Locate the cell with the specified text and output its [X, Y] center coordinate. 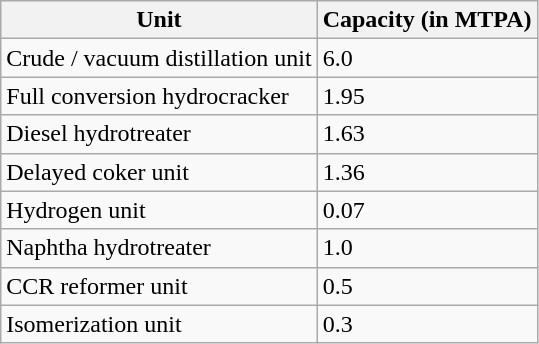
Full conversion hydrocracker [159, 96]
1.63 [427, 134]
6.0 [427, 58]
Unit [159, 20]
Crude / vacuum distillation unit [159, 58]
Delayed coker unit [159, 172]
Isomerization unit [159, 324]
1.95 [427, 96]
Capacity (in MTPA) [427, 20]
0.3 [427, 324]
Hydrogen unit [159, 210]
CCR reformer unit [159, 286]
Naphtha hydrotreater [159, 248]
0.5 [427, 286]
1.36 [427, 172]
0.07 [427, 210]
Diesel hydrotreater [159, 134]
1.0 [427, 248]
